Detect which cell encompasses the target text, then output its [x, y] center coordinate. 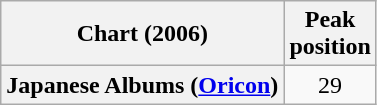
Peak position [330, 34]
Chart (2006) [142, 34]
Japanese Albums (Oricon) [142, 85]
29 [330, 85]
